For the text-containing cell, return its midpoint in [X, Y] coordinate format. 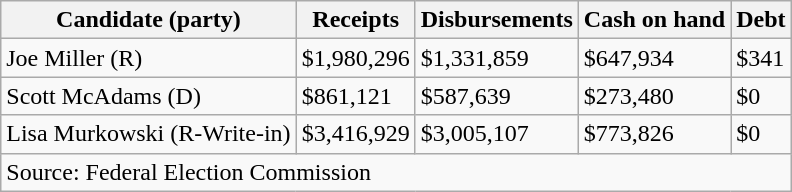
Candidate (party) [148, 20]
$773,826 [654, 134]
Receipts [356, 20]
Source: Federal Election Commission [396, 172]
$273,480 [654, 96]
Disbursements [496, 20]
$3,416,929 [356, 134]
$3,005,107 [496, 134]
$1,980,296 [356, 58]
$861,121 [356, 96]
Joe Miller (R) [148, 58]
Debt [761, 20]
Cash on hand [654, 20]
Scott McAdams (D) [148, 96]
$341 [761, 58]
$587,639 [496, 96]
$647,934 [654, 58]
Lisa Murkowski (R-Write-in) [148, 134]
$1,331,859 [496, 58]
